Output the (X, Y) coordinate of the center of the cell containing the given text.  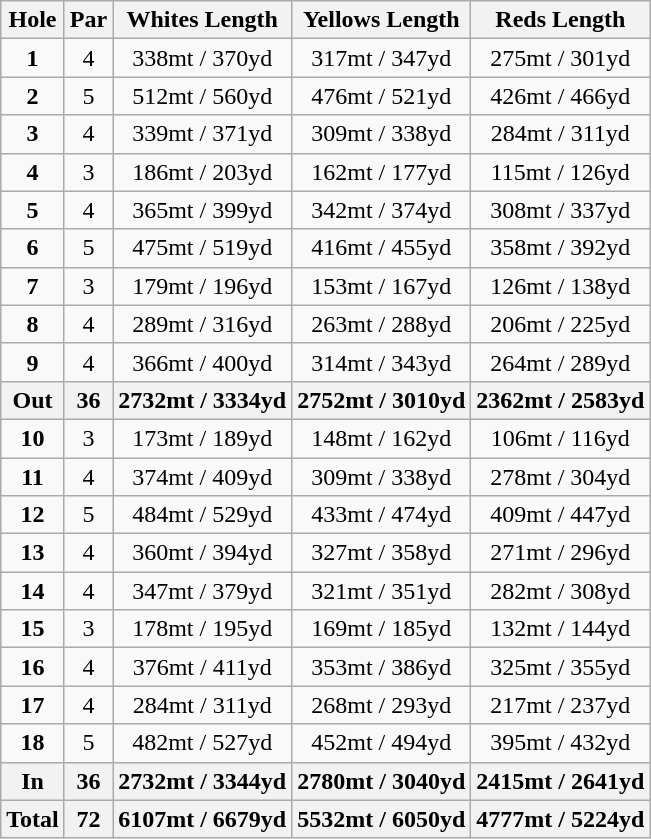
Hole (33, 20)
5532mt / 6050yd (382, 819)
9 (33, 362)
12 (33, 515)
162mt / 177yd (382, 172)
264mt / 289yd (560, 362)
Reds Length (560, 20)
18 (33, 743)
4777mt / 5224yd (560, 819)
16 (33, 667)
17 (33, 705)
358mt / 392yd (560, 248)
Total (33, 819)
186mt / 203yd (202, 172)
2 (33, 96)
475mt / 519yd (202, 248)
482mt / 527yd (202, 743)
347mt / 379yd (202, 591)
395mt / 432yd (560, 743)
6 (33, 248)
14 (33, 591)
416mt / 455yd (382, 248)
263mt / 288yd (382, 324)
126mt / 138yd (560, 286)
339mt / 371yd (202, 134)
2362mt / 2583yd (560, 400)
Whites Length (202, 20)
2732mt / 3344yd (202, 781)
15 (33, 629)
2780mt / 3040yd (382, 781)
Par (88, 20)
282mt / 308yd (560, 591)
72 (88, 819)
206mt / 225yd (560, 324)
13 (33, 553)
173mt / 189yd (202, 438)
409mt / 447yd (560, 515)
10 (33, 438)
178mt / 195yd (202, 629)
317mt / 347yd (382, 58)
338mt / 370yd (202, 58)
452mt / 494yd (382, 743)
342mt / 374yd (382, 210)
476mt / 521yd (382, 96)
169mt / 185yd (382, 629)
484mt / 529yd (202, 515)
In (33, 781)
366mt / 400yd (202, 362)
11 (33, 477)
353mt / 386yd (382, 667)
1 (33, 58)
153mt / 167yd (382, 286)
512mt / 560yd (202, 96)
2752mt / 3010yd (382, 400)
289mt / 316yd (202, 324)
132mt / 144yd (560, 629)
Out (33, 400)
376mt / 411yd (202, 667)
275mt / 301yd (560, 58)
115mt / 126yd (560, 172)
314mt / 343yd (382, 362)
278mt / 304yd (560, 477)
106mt / 116yd (560, 438)
268mt / 293yd (382, 705)
365mt / 399yd (202, 210)
217mt / 237yd (560, 705)
8 (33, 324)
360mt / 394yd (202, 553)
Yellows Length (382, 20)
327mt / 358yd (382, 553)
271mt / 296yd (560, 553)
325mt / 355yd (560, 667)
6107mt / 6679yd (202, 819)
374mt / 409yd (202, 477)
179mt / 196yd (202, 286)
433mt / 474yd (382, 515)
308mt / 337yd (560, 210)
2415mt / 2641yd (560, 781)
2732mt / 3334yd (202, 400)
148mt / 162yd (382, 438)
7 (33, 286)
321mt / 351yd (382, 591)
426mt / 466yd (560, 96)
